Identify which cell holds the provided text, then report its (x, y) central coordinate. 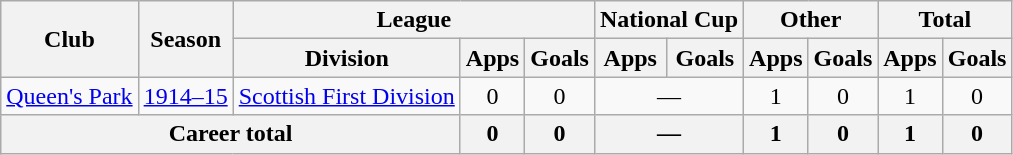
Career total (231, 134)
Season (186, 39)
League (414, 20)
Scottish First Division (346, 96)
Division (346, 58)
Total (945, 20)
1914–15 (186, 96)
Club (70, 39)
Queen's Park (70, 96)
Other (811, 20)
National Cup (668, 20)
